Find where the given text appears and provide that cell's center as [X, Y] coordinate. 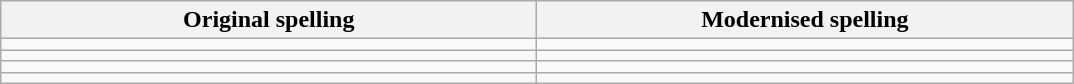
Modernised spelling [805, 20]
Original spelling [269, 20]
